Extract the [X, Y] coordinate from the center of the cell holding the provided text.  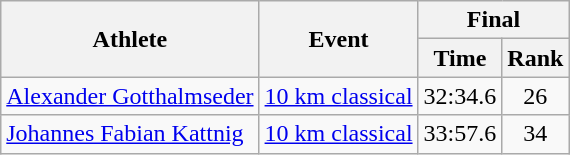
32:34.6 [460, 96]
Time [460, 58]
Johannes Fabian Kattnig [130, 134]
Final [494, 20]
Event [338, 39]
34 [536, 134]
Athlete [130, 39]
Alexander Gotthalmseder [130, 96]
33:57.6 [460, 134]
26 [536, 96]
Rank [536, 58]
